Detect which cell encompasses the target text, then output its (x, y) center coordinate. 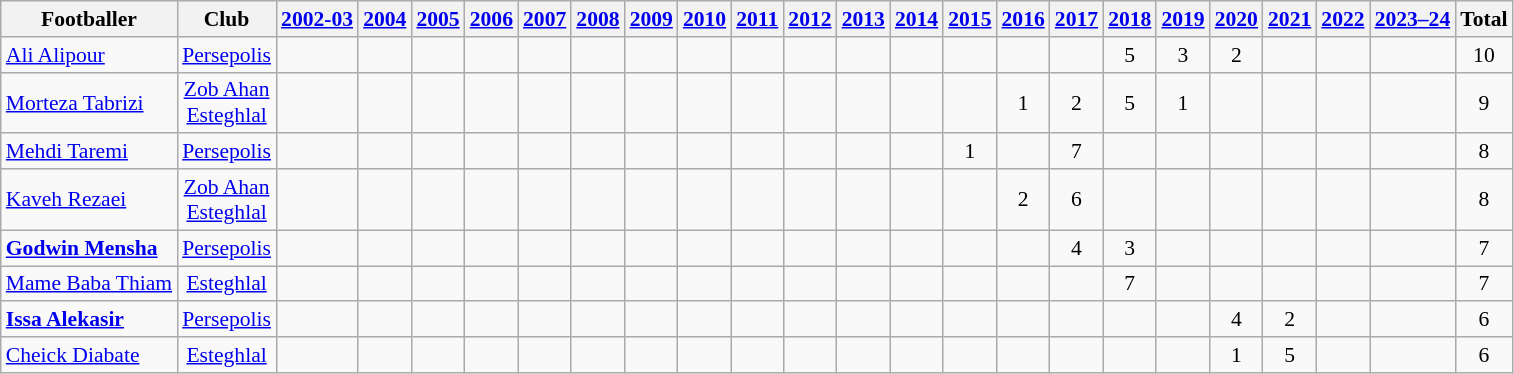
9 (1484, 102)
2008 (598, 19)
Footballer (89, 19)
2023–24 (1413, 19)
2020 (1236, 19)
Mame Baba Thiam (89, 284)
2012 (810, 19)
2006 (492, 19)
Cheick Diabate (89, 355)
Morteza Tabrizi (89, 102)
Issa Alekasir (89, 320)
2019 (1182, 19)
2013 (864, 19)
2010 (704, 19)
Ali Alipour (89, 55)
Kaveh Rezaei (89, 200)
2017 (1076, 19)
2014 (916, 19)
2007 (544, 19)
Mehdi Taremi (89, 152)
2018 (1130, 19)
Club (226, 19)
2005 (438, 19)
Total (1484, 19)
2022 (1342, 19)
2021 (1290, 19)
2011 (757, 19)
2015 (970, 19)
2002-03 (317, 19)
2009 (652, 19)
2004 (384, 19)
2016 (1022, 19)
Godwin Mensha (89, 248)
10 (1484, 55)
